For the text-containing cell, return its midpoint in (X, Y) coordinate format. 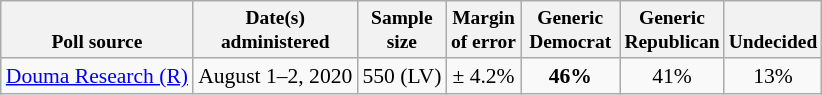
Marginof error (483, 30)
46% (570, 76)
Douma Research (R) (97, 76)
13% (773, 76)
Poll source (97, 30)
GenericDemocrat (570, 30)
Samplesize (402, 30)
August 1–2, 2020 (275, 76)
550 (LV) (402, 76)
GenericRepublican (672, 30)
41% (672, 76)
Undecided (773, 30)
± 4.2% (483, 76)
Date(s)administered (275, 30)
